Provide the [X, Y] coordinate of the cell's center where the given text is located.  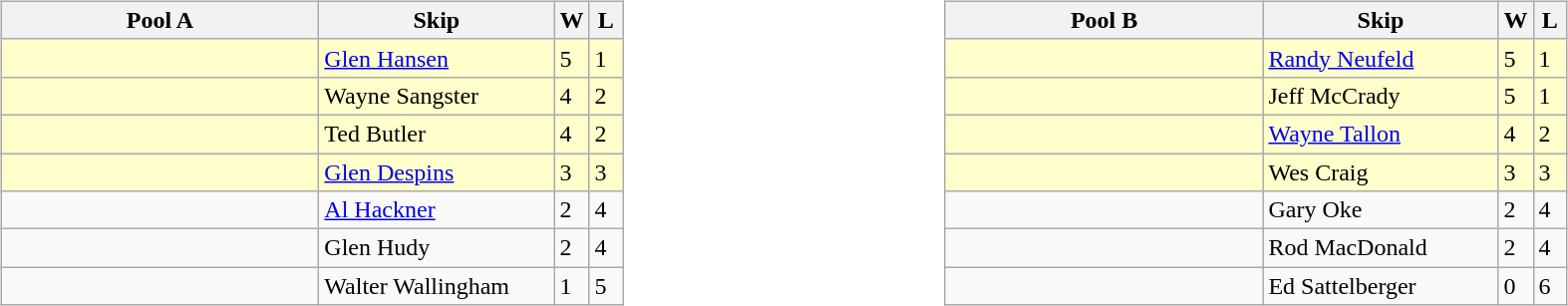
Gary Oke [1381, 210]
Glen Hansen [437, 58]
Ted Butler [437, 134]
Wayne Tallon [1381, 134]
Ed Sattelberger [1381, 286]
6 [1550, 286]
Pool A [159, 20]
Wes Craig [1381, 172]
Glen Despins [437, 172]
Wayne Sangster [437, 96]
0 [1515, 286]
Glen Hudy [437, 248]
Pool B [1104, 20]
Randy Neufeld [1381, 58]
Walter Wallingham [437, 286]
Jeff McCrady [1381, 96]
Rod MacDonald [1381, 248]
Al Hackner [437, 210]
